Locate the cell with the specified text and output its (X, Y) center coordinate. 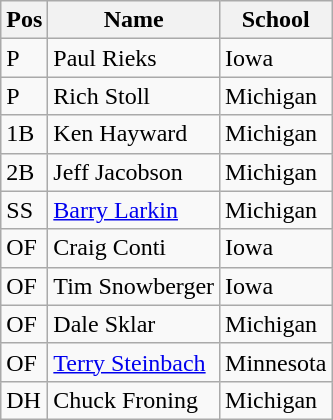
Tim Snowberger (134, 286)
Craig Conti (134, 248)
SS (24, 210)
Jeff Jacobson (134, 172)
Terry Steinbach (134, 362)
Chuck Froning (134, 400)
Barry Larkin (134, 210)
School (276, 20)
Paul Rieks (134, 58)
Pos (24, 20)
1B (24, 134)
Name (134, 20)
Minnesota (276, 362)
Ken Hayward (134, 134)
DH (24, 400)
Rich Stoll (134, 96)
2B (24, 172)
Dale Sklar (134, 324)
